Locate the cell with the specified text and output its (x, y) center coordinate. 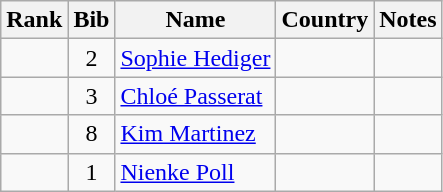
Kim Martinez (196, 134)
Sophie Hediger (196, 58)
Name (196, 20)
1 (92, 172)
Country (325, 20)
3 (92, 96)
8 (92, 134)
Notes (408, 20)
Rank (34, 20)
2 (92, 58)
Bib (92, 20)
Chloé Passerat (196, 96)
Nienke Poll (196, 172)
